Extract the (X, Y) coordinate from the center of the cell holding the provided text.  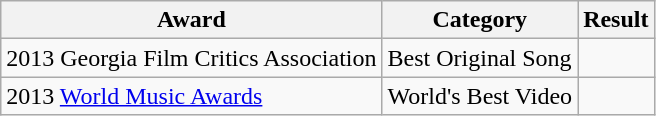
World's Best Video (480, 96)
Result (616, 20)
Award (192, 20)
Category (480, 20)
2013 Georgia Film Critics Association (192, 58)
Best Original Song (480, 58)
2013 World Music Awards (192, 96)
